Determine the (x, y) coordinate at the center of the cell enclosing the given text.  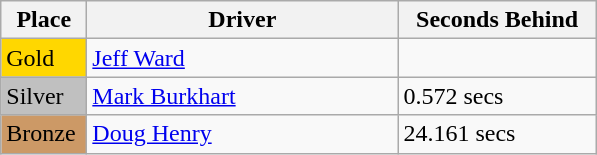
Mark Burkhart (242, 96)
Gold (44, 58)
Bronze (44, 134)
Doug Henry (242, 134)
24.161 secs (498, 134)
Seconds Behind (498, 20)
Place (44, 20)
0.572 secs (498, 96)
Silver (44, 96)
Jeff Ward (242, 58)
Driver (242, 20)
